Identify which cell holds the provided text, then report its [x, y] central coordinate. 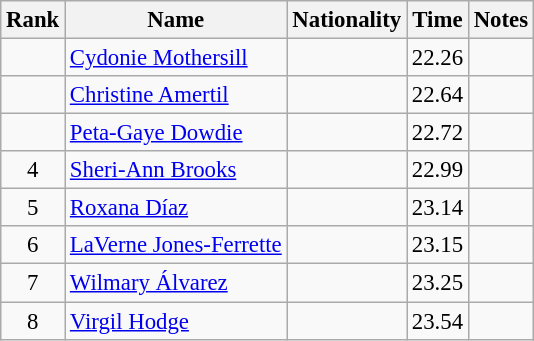
23.15 [437, 245]
22.64 [437, 95]
22.72 [437, 133]
LaVerne Jones-Ferrette [176, 245]
7 [33, 283]
Sheri-Ann Brooks [176, 170]
Virgil Hodge [176, 321]
5 [33, 208]
Notes [500, 20]
Roxana Díaz [176, 208]
23.54 [437, 321]
22.99 [437, 170]
23.25 [437, 283]
6 [33, 245]
22.26 [437, 58]
Wilmary Álvarez [176, 283]
Cydonie Mothersill [176, 58]
Time [437, 20]
8 [33, 321]
Name [176, 20]
23.14 [437, 208]
Christine Amertil [176, 95]
Peta-Gaye Dowdie [176, 133]
Nationality [346, 20]
Rank [33, 20]
4 [33, 170]
